Scan for the cell matching the given text and deliver its (x, y) coordinate at center. 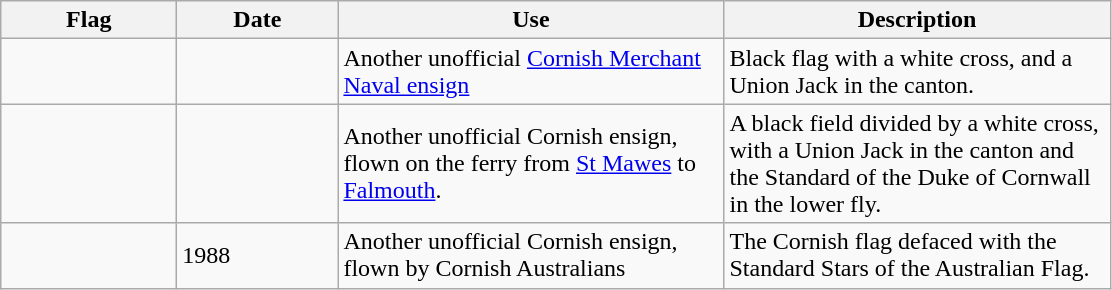
Another unofficial Cornish ensign, flown by Cornish Australians (531, 256)
Another unofficial Cornish ensign, flown on the ferry from St Mawes to Falmouth. (531, 164)
1988 (258, 256)
A black field divided by a white cross, with a Union Jack in the canton and the Standard of the Duke of Cornwall in the lower fly. (917, 164)
Description (917, 20)
Date (258, 20)
The Cornish flag defaced with the Standard Stars of the Australian Flag. (917, 256)
Black flag with a white cross, and a Union Jack in the canton. (917, 72)
Flag (89, 20)
Another unofficial Cornish Merchant Naval ensign (531, 72)
Use (531, 20)
